Scan for the cell matching the given text and deliver its [X, Y] coordinate at center. 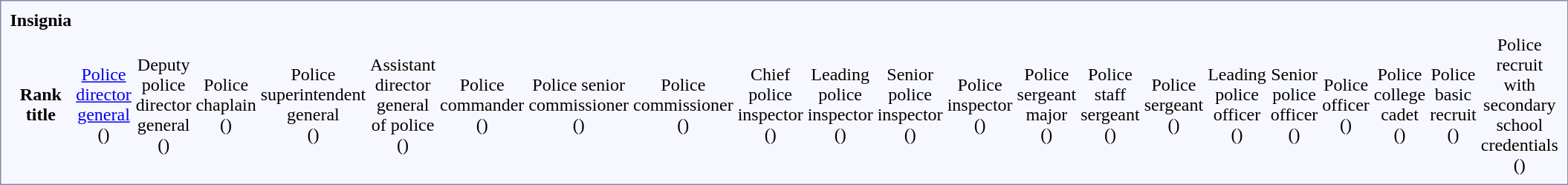
Police sergeant major() [1046, 105]
Police director general() [104, 105]
Police staff sergeant() [1110, 105]
Police basic recruit() [1454, 105]
Deputy police director general() [163, 105]
Senior police officer() [1295, 105]
Police senior commissioner() [579, 105]
Assistant director general of police() [403, 105]
Police chaplain() [226, 105]
Insignia [41, 20]
Police recruit with secondary school credentials() [1519, 105]
Police commissioner() [684, 105]
Police inspector() [979, 105]
Police college cadet() [1399, 105]
Police commander() [482, 105]
Leading police officer() [1237, 105]
Police sergeant() [1174, 105]
Leading police inspector() [840, 105]
Rank title [41, 105]
Chief police inspector() [770, 105]
Police officer() [1347, 105]
Police superintendent general() [313, 105]
Senior police inspector() [910, 105]
